For the text-containing cell, return its midpoint in [x, y] coordinate format. 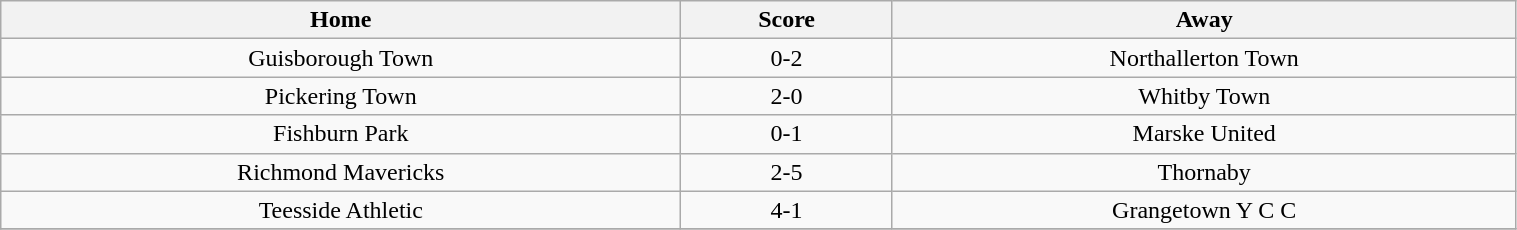
4-1 [787, 210]
Northallerton Town [1204, 58]
Teesside Athletic [341, 210]
Away [1204, 20]
0-2 [787, 58]
Grangetown Y C C [1204, 210]
Home [341, 20]
Guisborough Town [341, 58]
Pickering Town [341, 96]
Thornaby [1204, 172]
Richmond Mavericks [341, 172]
Marske United [1204, 134]
2-0 [787, 96]
Score [787, 20]
Fishburn Park [341, 134]
0-1 [787, 134]
2-5 [787, 172]
Whitby Town [1204, 96]
